Find where the given text appears and provide that cell's center as [x, y] coordinate. 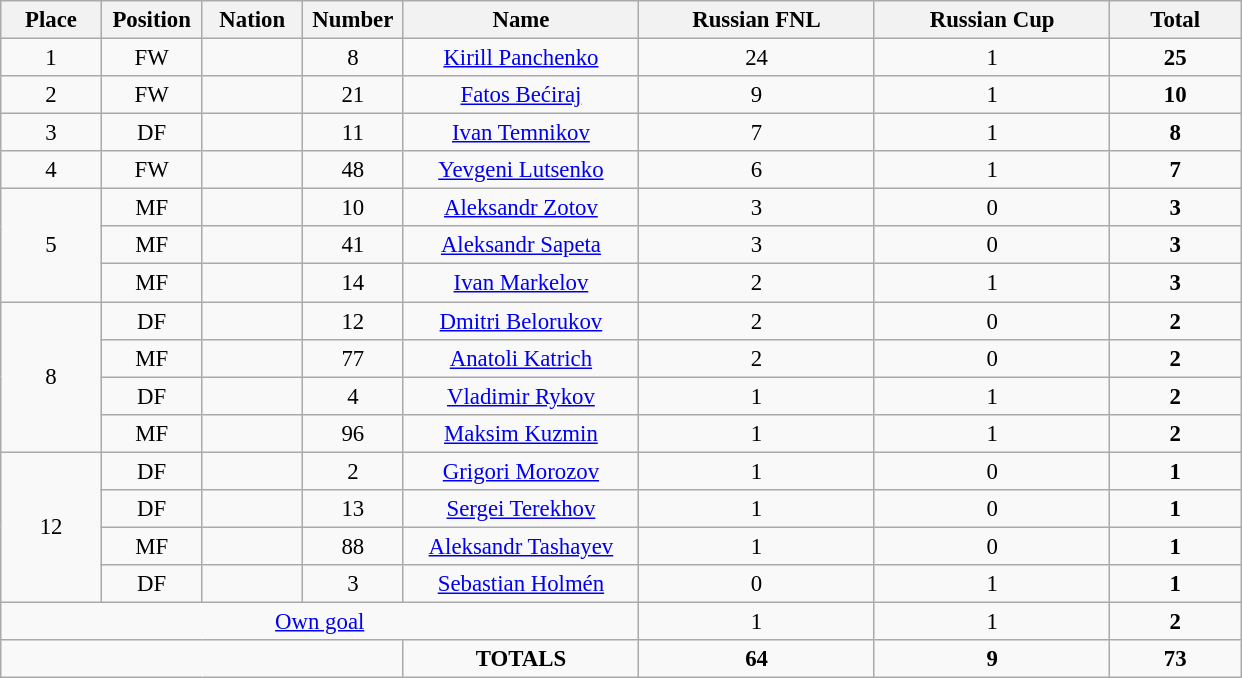
Total [1176, 20]
Yevgeni Lutsenko [521, 170]
Own goal [320, 621]
25 [1176, 58]
Fatos Bećiraj [521, 95]
Sebastian Holmén [521, 584]
Anatoli Katrich [521, 358]
Maksim Kuzmin [521, 433]
5 [52, 246]
96 [354, 433]
Russian Cup [992, 20]
Ivan Markelov [521, 283]
88 [354, 546]
Kirill Panchenko [521, 58]
Ivan Temnikov [521, 133]
73 [1176, 659]
Vladimir Rykov [521, 396]
Aleksandr Tashayev [521, 546]
TOTALS [521, 659]
Nation [252, 20]
13 [354, 509]
Dmitri Belorukov [521, 321]
48 [354, 170]
Number [354, 20]
Position [152, 20]
Aleksandr Zotov [521, 208]
6 [757, 170]
14 [354, 283]
41 [354, 245]
11 [354, 133]
24 [757, 58]
Name [521, 20]
Aleksandr Sapeta [521, 245]
Russian FNL [757, 20]
Grigori Morozov [521, 471]
64 [757, 659]
21 [354, 95]
Sergei Terekhov [521, 509]
77 [354, 358]
Place [52, 20]
